Search for the cell housing the specified text and yield its (X, Y) center coordinate. 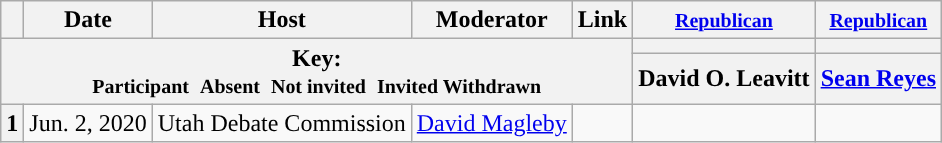
David Magleby (492, 123)
1 (12, 123)
David O. Leavitt (724, 78)
Jun. 2, 2020 (88, 123)
Sean Reyes (878, 78)
Host (282, 20)
Moderator (492, 20)
Link (602, 20)
Utah Debate Commission (282, 123)
Key: Participant Absent Not invited Invited Withdrawn (317, 72)
Date (88, 20)
